Extract the (x, y) coordinate from the center of the cell holding the provided text.  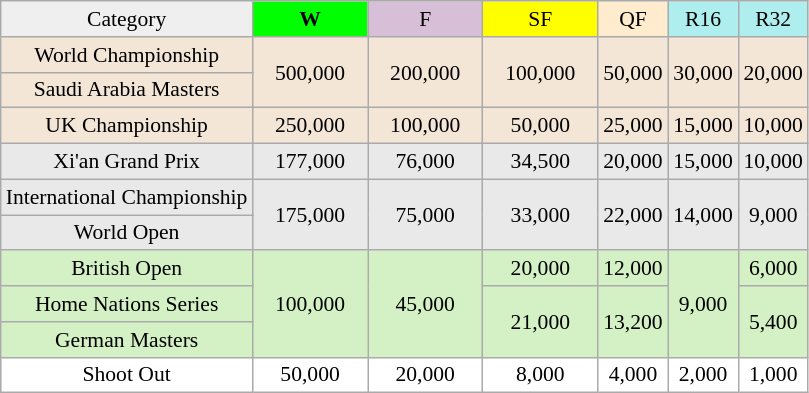
13,200 (633, 322)
British Open (127, 269)
Category (127, 19)
200,000 (426, 72)
UK Championship (127, 126)
R32 (773, 19)
6,000 (773, 269)
8,000 (540, 375)
QF (633, 19)
34,500 (540, 162)
175,000 (310, 214)
30,000 (703, 72)
2,000 (703, 375)
14,000 (703, 214)
250,000 (310, 126)
45,000 (426, 304)
International Championship (127, 197)
76,000 (426, 162)
Xi'an Grand Prix (127, 162)
500,000 (310, 72)
World Championship (127, 55)
75,000 (426, 214)
1,000 (773, 375)
25,000 (633, 126)
World Open (127, 233)
21,000 (540, 322)
SF (540, 19)
R16 (703, 19)
4,000 (633, 375)
German Masters (127, 340)
33,000 (540, 214)
5,400 (773, 322)
W (310, 19)
22,000 (633, 214)
Shoot Out (127, 375)
12,000 (633, 269)
Saudi Arabia Masters (127, 90)
Home Nations Series (127, 304)
F (426, 19)
177,000 (310, 162)
